Find where the given text appears and provide that cell's center as (X, Y) coordinate. 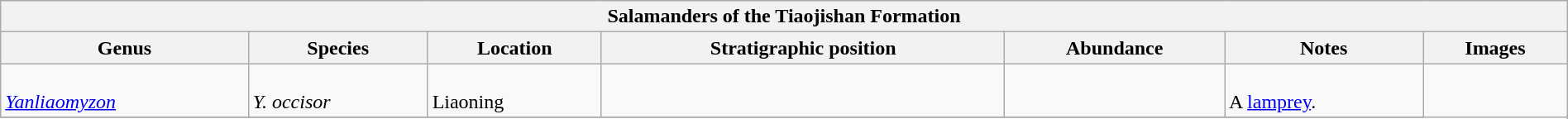
Notes (1324, 48)
Liaoning (514, 91)
A lamprey. (1324, 91)
Images (1495, 48)
Species (337, 48)
Location (514, 48)
Salamanders of the Tiaojishan Formation (784, 17)
Genus (125, 48)
Y. occisor (337, 91)
Stratigraphic position (802, 48)
Abundance (1115, 48)
Yanliaomyzon (125, 91)
